Locate the cell with the specified text and output its (X, Y) center coordinate. 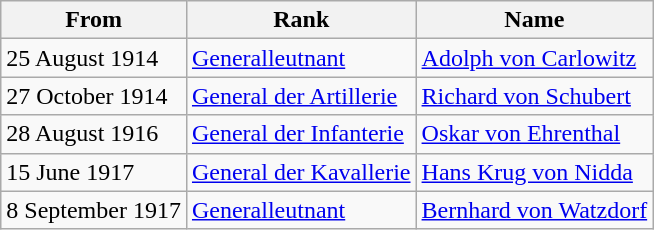
From (94, 20)
Name (534, 20)
28 August 1916 (94, 134)
General der Artillerie (301, 96)
General der Infanterie (301, 134)
Adolph von Carlowitz (534, 58)
25 August 1914 (94, 58)
8 September 1917 (94, 210)
Richard von Schubert (534, 96)
General der Kavallerie (301, 172)
27 October 1914 (94, 96)
Rank (301, 20)
Hans Krug von Nidda (534, 172)
Bernhard von Watzdorf (534, 210)
15 June 1917 (94, 172)
Oskar von Ehrenthal (534, 134)
